Search for the cell housing the specified text and yield its [x, y] center coordinate. 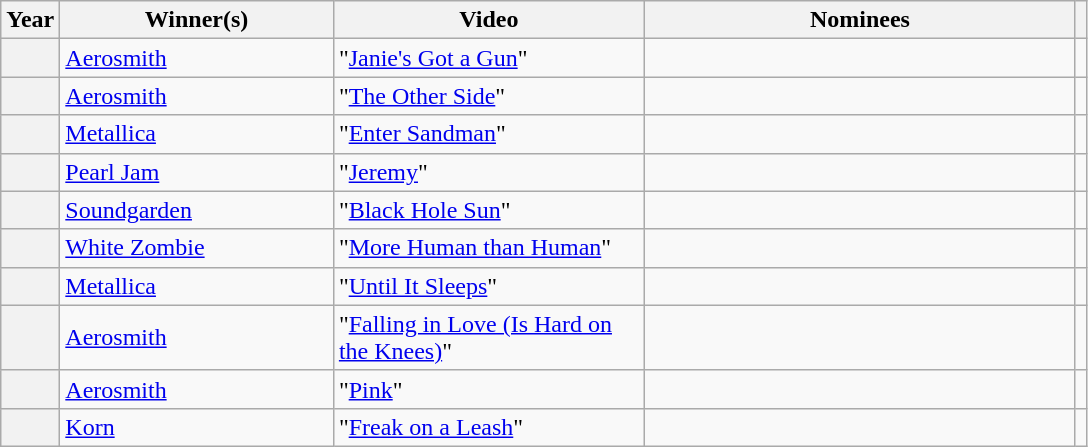
Nominees [860, 20]
"Janie's Got a Gun" [488, 58]
"Enter Sandman" [488, 134]
Pearl Jam [197, 172]
"Pink" [488, 389]
Winner(s) [197, 20]
"Freak on a Leash" [488, 427]
Video [488, 20]
"The Other Side" [488, 96]
"More Human than Human" [488, 248]
Korn [197, 427]
"Jeremy" [488, 172]
"Black Hole Sun" [488, 210]
Soundgarden [197, 210]
White Zombie [197, 248]
"Falling in Love (Is Hard on the Knees)" [488, 338]
Year [30, 20]
"Until It Sleeps" [488, 286]
